Provide the (X, Y) coordinate of the cell's center where the given text is located.  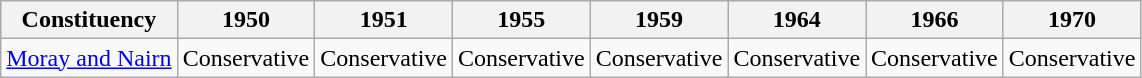
Constituency (89, 20)
1951 (384, 20)
1959 (659, 20)
Moray and Nairn (89, 58)
1964 (797, 20)
1970 (1072, 20)
1955 (521, 20)
1966 (935, 20)
1950 (246, 20)
